Return the (X, Y) coordinate for the center point of the cell that contains the specified text.  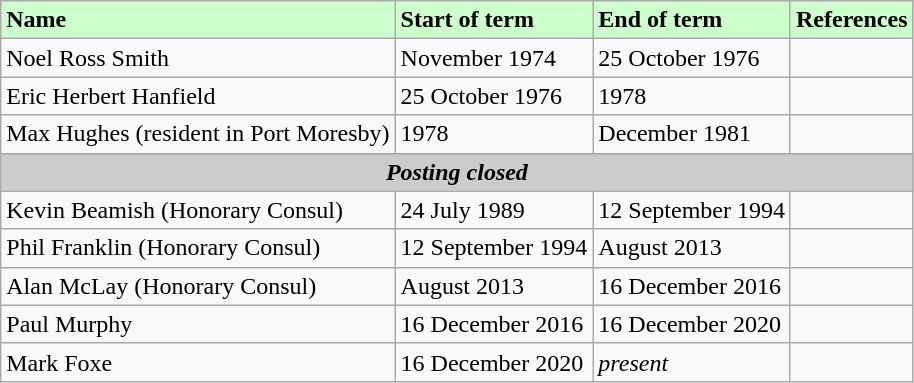
References (852, 20)
Alan McLay (Honorary Consul) (198, 286)
Max Hughes (resident in Port Moresby) (198, 134)
Name (198, 20)
December 1981 (692, 134)
Posting closed (457, 172)
present (692, 362)
Eric Herbert Hanfield (198, 96)
24 July 1989 (494, 210)
Kevin Beamish (Honorary Consul) (198, 210)
End of term (692, 20)
Paul Murphy (198, 324)
Start of term (494, 20)
Noel Ross Smith (198, 58)
November 1974 (494, 58)
Mark Foxe (198, 362)
Phil Franklin (Honorary Consul) (198, 248)
